From the cell containing the given text, extract its center point as [x, y] coordinate. 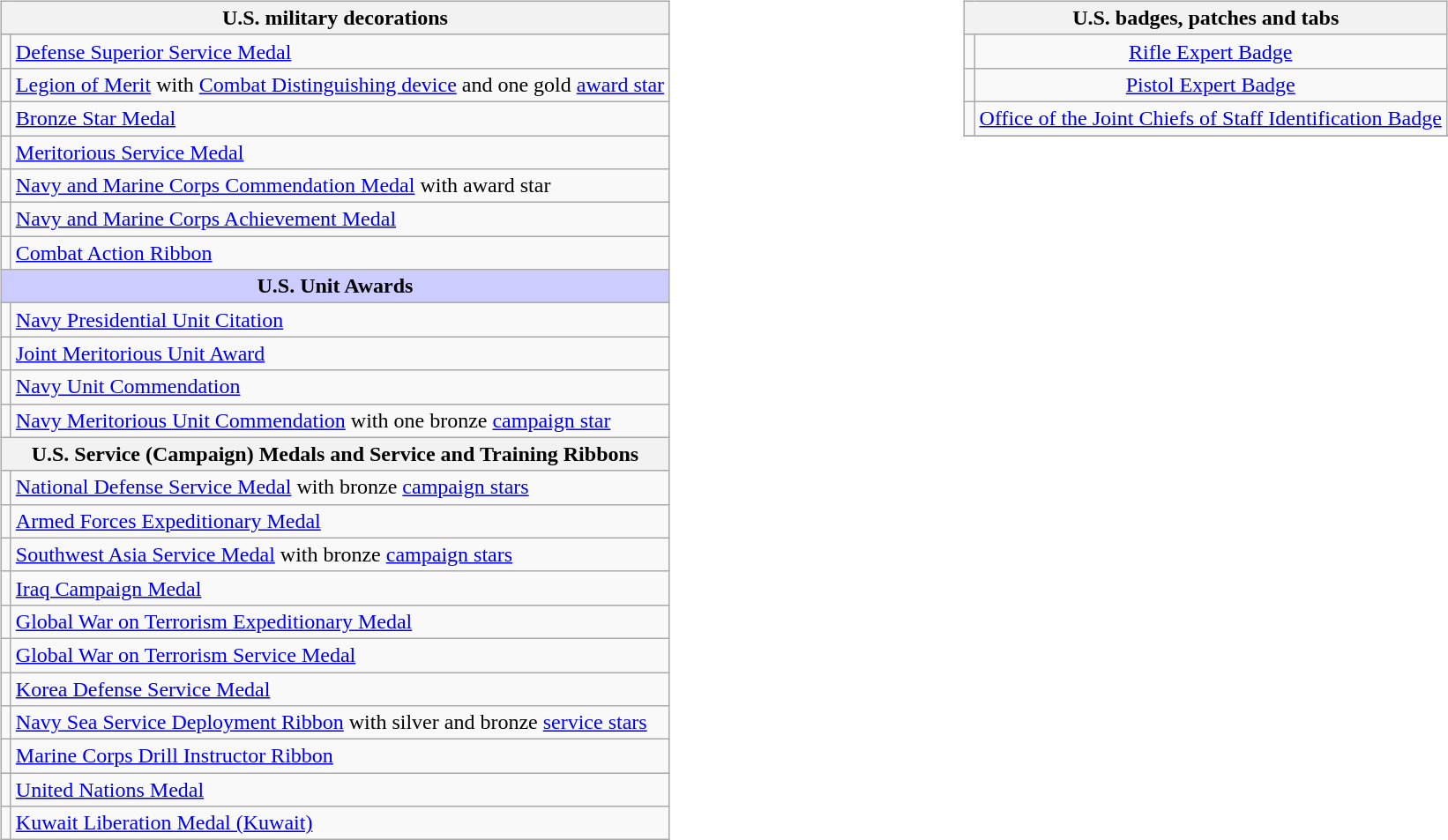
Armed Forces Expeditionary Medal [340, 521]
Navy Unit Commendation [340, 387]
United Nations Medal [340, 790]
Office of the Joint Chiefs of Staff Identification Badge [1210, 118]
Joint Meritorious Unit Award [340, 353]
Navy Meritorious Unit Commendation with one bronze campaign star [340, 420]
Kuwait Liberation Medal (Kuwait) [340, 823]
Combat Action Ribbon [340, 253]
Iraq Campaign Medal [340, 588]
Defense Superior Service Medal [340, 51]
U.S. military decorations [335, 18]
U.S. Unit Awards [335, 286]
Southwest Asia Service Medal with bronze campaign stars [340, 554]
Legion of Merit with Combat Distinguishing device and one gold award star [340, 85]
Navy and Marine Corps Commendation Medal with award star [340, 186]
U.S. badges, patches and tabs [1205, 18]
Meritorious Service Medal [340, 152]
Marine Corps Drill Instructor Ribbon [340, 756]
Global War on Terrorism Expeditionary Medal [340, 621]
Navy Sea Service Deployment Ribbon with silver and bronze service stars [340, 723]
National Defense Service Medal with bronze campaign stars [340, 487]
Navy Presidential Unit Citation [340, 320]
Korea Defense Service Medal [340, 688]
Bronze Star Medal [340, 118]
Global War on Terrorism Service Medal [340, 655]
U.S. Service (Campaign) Medals and Service and Training Ribbons [335, 454]
Rifle Expert Badge [1210, 51]
Pistol Expert Badge [1210, 85]
Navy and Marine Corps Achievement Medal [340, 219]
